Identify which cell holds the provided text, then report its [X, Y] central coordinate. 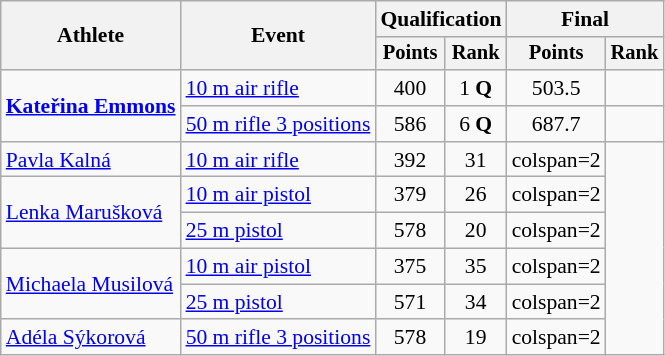
Adéla Sýkorová [91, 338]
687.7 [556, 124]
Kateřina Emmons [91, 106]
1 Q [476, 88]
Athlete [91, 36]
Qualification [440, 19]
Lenka Marušková [91, 212]
Event [278, 36]
26 [476, 195]
571 [410, 302]
20 [476, 231]
6 Q [476, 124]
379 [410, 195]
586 [410, 124]
19 [476, 338]
503.5 [556, 88]
34 [476, 302]
Michaela Musilová [91, 284]
392 [410, 160]
Pavla Kalná [91, 160]
31 [476, 160]
35 [476, 267]
400 [410, 88]
Final [586, 19]
375 [410, 267]
